Return (x, y) of the center of cell containing provided text 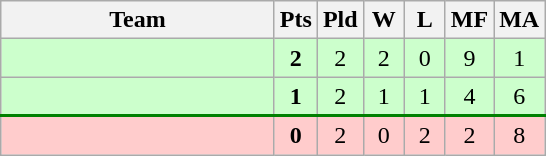
Team (138, 20)
4 (469, 96)
Pts (296, 20)
9 (469, 58)
6 (520, 96)
8 (520, 136)
L (424, 20)
W (384, 20)
Pld (340, 20)
MF (469, 20)
MA (520, 20)
